Provide the [x, y] coordinate of the cell's center where the given text is located.  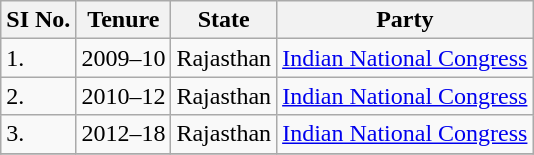
2009–10 [124, 58]
2012–18 [124, 134]
1. [38, 58]
State [224, 20]
Party [405, 20]
Tenure [124, 20]
2. [38, 96]
SI No. [38, 20]
3. [38, 134]
2010–12 [124, 96]
